Provide the (x, y) coordinate of the cell's center where the given text is located.  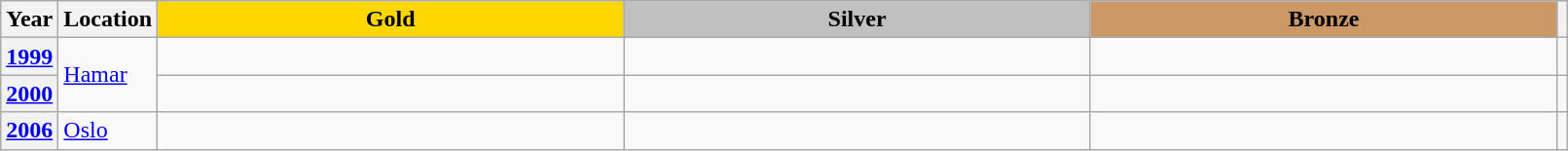
Gold (391, 19)
Bronze (1324, 19)
Year (29, 19)
2006 (29, 131)
Silver (857, 19)
Location (108, 19)
1999 (29, 57)
Oslo (108, 131)
Hamar (108, 75)
2000 (29, 94)
